Determine the (x, y) coordinate at the center of the cell enclosing the given text.  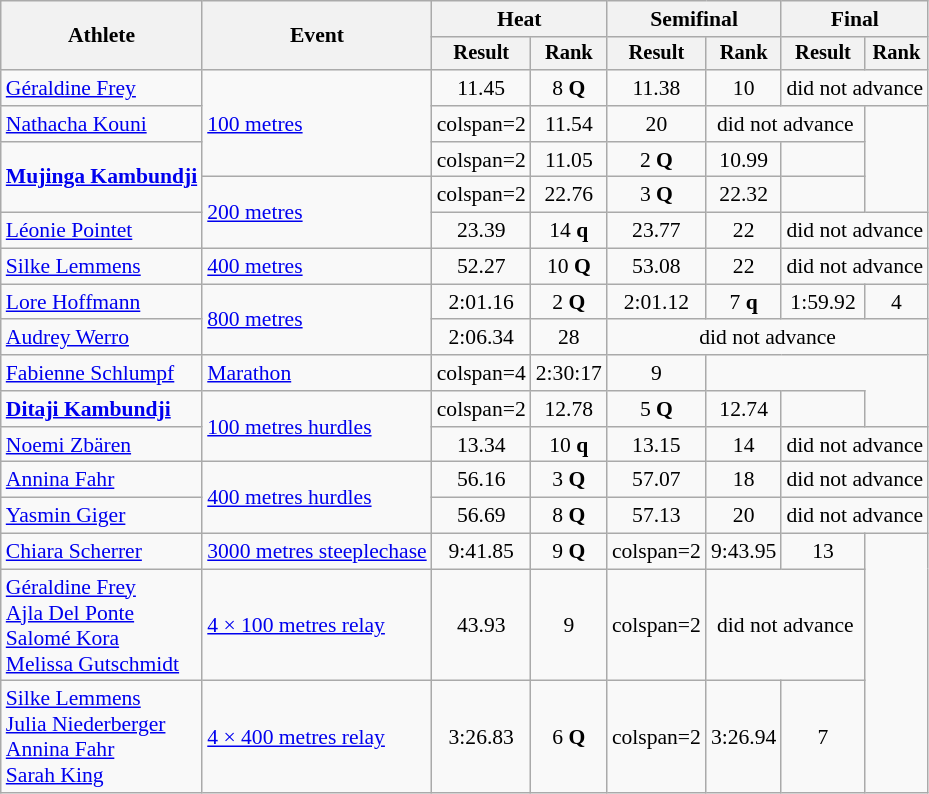
2:01.16 (482, 302)
10 q (569, 445)
11.45 (482, 88)
23.77 (656, 231)
Annina Fahr (102, 480)
11.05 (569, 160)
11.54 (569, 124)
22.32 (744, 195)
56.16 (482, 480)
100 metres hurdles (317, 426)
3:26.83 (482, 737)
57.07 (656, 480)
Léonie Pointet (102, 231)
Géraldine FreyAjla Del PonteSalomé KoraMelissa Gutschmidt (102, 625)
3000 metres steeplechase (317, 552)
Final (854, 19)
800 metres (317, 320)
Géraldine Frey (102, 88)
4 × 400 metres relay (317, 737)
18 (744, 480)
22.76 (569, 195)
10.99 (744, 160)
Silke LemmensJulia NiederbergerAnnina FahrSarah King (102, 737)
200 metres (317, 212)
4 × 100 metres relay (317, 625)
Nathacha Kouni (102, 124)
6 Q (569, 737)
10 Q (569, 267)
Mujinga Kambundji (102, 178)
53.08 (656, 267)
56.69 (482, 516)
Silke Lemmens (102, 267)
14 q (569, 231)
10 (744, 88)
Fabienne Schlumpf (102, 373)
400 metres hurdles (317, 498)
14 (744, 445)
400 metres (317, 267)
5 Q (656, 409)
Yasmin Giger (102, 516)
9 Q (569, 552)
Marathon (317, 373)
Chiara Scherrer (102, 552)
2:06.34 (482, 338)
13.15 (656, 445)
7 (822, 737)
43.93 (482, 625)
11.38 (656, 88)
Audrey Werro (102, 338)
2:01.12 (656, 302)
9:41.85 (482, 552)
12.74 (744, 409)
100 metres (317, 124)
12.78 (569, 409)
57.13 (656, 516)
28 (569, 338)
4 (897, 302)
Athlete (102, 36)
Lore Hoffmann (102, 302)
13 (822, 552)
Semifinal (694, 19)
3:26.94 (744, 737)
Heat (520, 19)
13.34 (482, 445)
Event (317, 36)
23.39 (482, 231)
7 q (744, 302)
Noemi Zbären (102, 445)
52.27 (482, 267)
9:43.95 (744, 552)
2:30:17 (569, 373)
1:59.92 (822, 302)
colspan=4 (482, 373)
Ditaji Kambundji (102, 409)
